Identify which cell holds the provided text, then report its (X, Y) central coordinate. 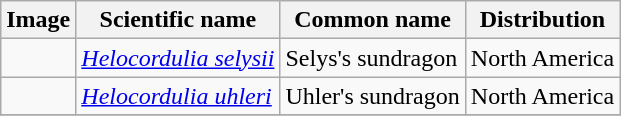
Helocordulia uhleri (178, 96)
Uhler's sundragon (372, 96)
Distribution (542, 20)
Image (38, 20)
Selys's sundragon (372, 58)
Helocordulia selysii (178, 58)
Scientific name (178, 20)
Common name (372, 20)
